From the cell containing the given text, extract its center point as [x, y] coordinate. 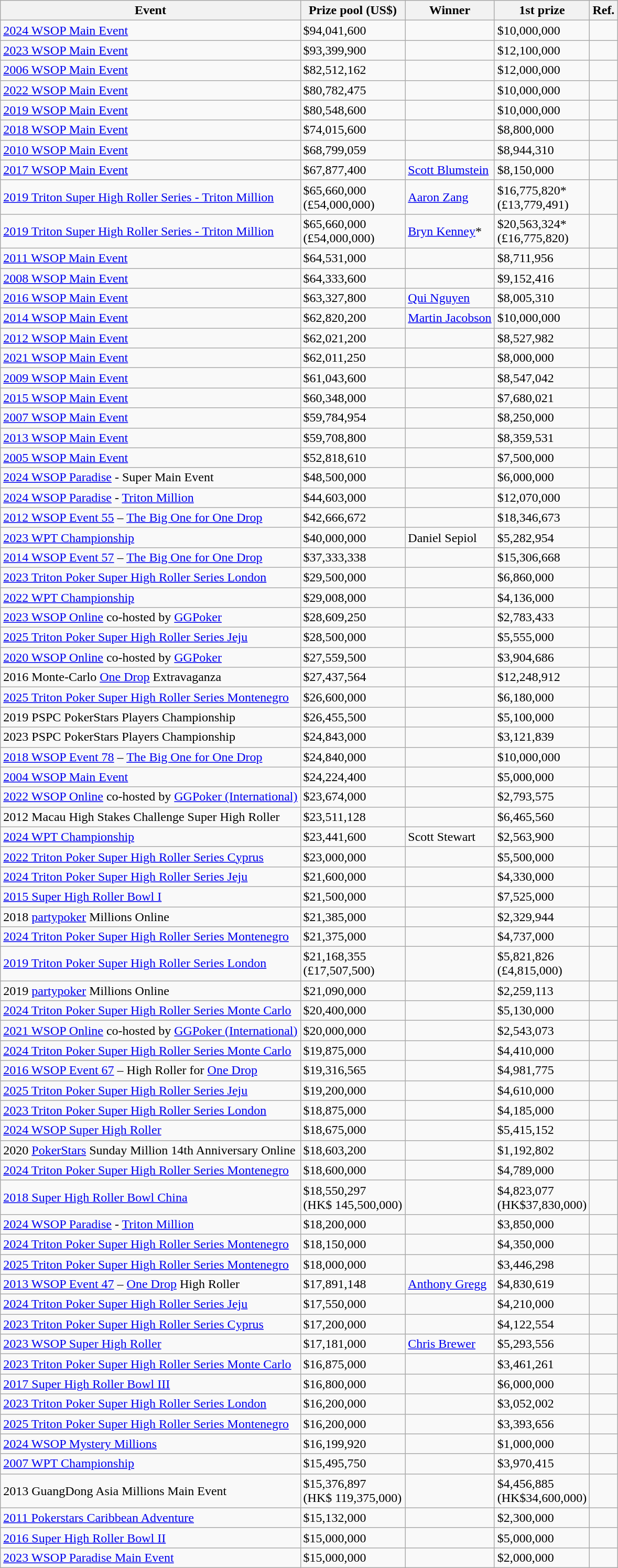
Winner [450, 10]
$15,376,897(HK$ 119,375,000) [353, 1491]
$62,011,250 [353, 358]
$20,400,000 [353, 1011]
$6,180,000 [542, 697]
$3,970,415 [542, 1464]
2015 Super High Roller Bowl I [150, 896]
$17,891,148 [353, 1284]
$2,543,073 [542, 1031]
$2,300,000 [542, 1518]
2007 WSOP Main Event [150, 418]
$23,511,128 [353, 817]
2022 WSOP Online co-hosted by GGPoker (International) [150, 797]
$18,675,000 [353, 1130]
$8,800,000 [542, 130]
$5,293,556 [542, 1344]
2018 WSOP Event 78 – The Big One for One Drop [150, 757]
$5,100,000 [542, 717]
$27,559,500 [353, 657]
$62,021,200 [353, 338]
2017 Super High Roller Bowl III [150, 1384]
$1,000,000 [542, 1444]
2013 WSOP Event 47 – One Drop High Roller [150, 1284]
2011 WSOP Main Event [150, 258]
$4,210,000 [542, 1304]
2023 WSOP Main Event [150, 50]
2023 Triton Poker Super High Roller Series Cyprus [150, 1324]
Martin Jacobson [450, 318]
Scott Stewart [450, 837]
$1,192,802 [542, 1150]
$16,875,000 [353, 1364]
$18,875,000 [353, 1110]
2014 WSOP Main Event [150, 318]
2014 WSOP Event 57 – The Big One for One Drop [150, 557]
2022 WPT Championship [150, 597]
$19,875,000 [353, 1051]
$17,550,000 [353, 1304]
$21,168,355(£17,507,500) [353, 964]
$80,782,475 [353, 90]
$17,181,000 [353, 1344]
$8,711,956 [542, 258]
2019 PSPC PokerStars Players Championship [150, 717]
2020 PokerStars Sunday Million 14th Anniversary Online [150, 1150]
$61,043,600 [353, 378]
2024 WSOP Mystery Millions [150, 1444]
2018 WSOP Main Event [150, 130]
$18,346,673 [542, 517]
$3,446,298 [542, 1264]
Event [150, 10]
$9,152,416 [542, 278]
$18,150,000 [353, 1244]
$3,121,839 [542, 737]
$12,248,912 [542, 677]
Aaron Zang [450, 197]
2005 WSOP Main Event [150, 458]
$21,385,000 [353, 917]
$12,070,000 [542, 498]
$42,666,672 [353, 517]
2023 Triton Poker Super High Roller Series Monte Carlo [150, 1364]
$64,333,600 [353, 278]
Anthony Gregg [450, 1284]
$18,600,000 [353, 1170]
$18,000,000 [353, 1264]
$48,500,000 [353, 478]
2019 WSOP Main Event [150, 110]
2016 WSOP Event 67 – High Roller for One Drop [150, 1070]
2018 Super High Roller Bowl China [150, 1197]
$8,000,000 [542, 358]
2021 WSOP Main Event [150, 358]
$93,399,900 [353, 50]
$23,000,000 [353, 857]
$3,461,261 [542, 1364]
$2,783,433 [542, 618]
$2,259,113 [542, 991]
$27,437,564 [353, 677]
$28,609,250 [353, 618]
$5,282,954 [542, 537]
$2,793,575 [542, 797]
$3,052,002 [542, 1404]
2023 WSOP Super High Roller [150, 1344]
$18,200,000 [353, 1224]
$19,316,565 [353, 1070]
$4,789,000 [542, 1170]
$24,224,400 [353, 777]
$8,547,042 [542, 378]
$15,132,000 [353, 1518]
$59,708,800 [353, 438]
$4,823,077(HK$37,830,000) [542, 1197]
$26,600,000 [353, 697]
$20,000,000 [353, 1031]
$5,555,000 [542, 637]
2013 WSOP Main Event [150, 438]
$4,610,000 [542, 1090]
$2,000,000 [542, 1558]
2012 Macau High Stakes Challenge Super High Roller [150, 817]
$8,359,531 [542, 438]
$26,455,500 [353, 717]
2012 WSOP Main Event [150, 338]
2015 WSOP Main Event [150, 398]
$8,944,310 [542, 150]
$8,250,000 [542, 418]
$16,775,820*(£13,779,491) [542, 197]
$21,600,000 [353, 877]
$3,393,656 [542, 1424]
2023 WPT Championship [150, 537]
Scott Blumstein [450, 170]
2022 WSOP Main Event [150, 90]
2023 WSOP Online co-hosted by GGPoker [150, 618]
$63,327,800 [353, 298]
$21,375,000 [353, 937]
2019 Triton Poker Super High Roller Series London [150, 964]
2007 WPT Championship [150, 1464]
2023 PSPC PokerStars Players Championship [150, 737]
$82,512,162 [353, 70]
2024 WPT Championship [150, 837]
2019 partypoker Millions Online [150, 991]
$23,674,000 [353, 797]
$8,005,310 [542, 298]
Ref. [604, 10]
$5,500,000 [542, 857]
$94,041,600 [353, 30]
$7,525,000 [542, 896]
$28,500,000 [353, 637]
2016 Super High Roller Bowl II [150, 1538]
$60,348,000 [353, 398]
2010 WSOP Main Event [150, 150]
$2,329,944 [542, 917]
$15,306,668 [542, 557]
2009 WSOP Main Event [150, 378]
2011 Pokerstars Caribbean Adventure [150, 1518]
$24,840,000 [353, 757]
$20,563,324*(£16,775,820) [542, 231]
$15,495,750 [353, 1464]
Chris Brewer [450, 1344]
2017 WSOP Main Event [150, 170]
2016 Monte-Carlo One Drop Extravaganza [150, 677]
$68,799,059 [353, 150]
2023 WSOP Paradise Main Event [150, 1558]
2021 WSOP Online co-hosted by GGPoker (International) [150, 1031]
$3,850,000 [542, 1224]
2006 WSOP Main Event [150, 70]
$5,415,152 [542, 1130]
$24,843,000 [353, 737]
$8,150,000 [542, 170]
$4,830,619 [542, 1284]
$40,000,000 [353, 537]
$4,330,000 [542, 877]
$4,410,000 [542, 1051]
$4,981,775 [542, 1070]
$29,500,000 [353, 577]
$44,603,000 [353, 498]
2013 GuangDong Asia Millions Main Event [150, 1491]
$19,200,000 [353, 1090]
$7,500,000 [542, 458]
Prize pool (US$) [353, 10]
1st prize [542, 10]
Daniel Sepiol [450, 537]
$37,333,338 [353, 557]
2024 WSOP Paradise - Super Main Event [150, 478]
$7,680,021 [542, 398]
2024 WSOP Main Event [150, 30]
$8,527,982 [542, 338]
$12,100,000 [542, 50]
2022 Triton Poker Super High Roller Series Cyprus [150, 857]
$4,737,000 [542, 937]
$6,465,560 [542, 817]
$59,784,954 [353, 418]
$29,008,000 [353, 597]
$16,800,000 [353, 1384]
Bryn Kenney* [450, 231]
$67,877,400 [353, 170]
$21,500,000 [353, 896]
2018 partypoker Millions Online [150, 917]
2008 WSOP Main Event [150, 278]
Qui Nguyen [450, 298]
$4,122,554 [542, 1324]
2024 WSOP Super High Roller [150, 1130]
2012 WSOP Event 55 – The Big One for One Drop [150, 517]
$2,563,900 [542, 837]
$6,860,000 [542, 577]
$3,904,686 [542, 657]
$5,130,000 [542, 1011]
$52,818,610 [353, 458]
$80,548,600 [353, 110]
2004 WSOP Main Event [150, 777]
$64,531,000 [353, 258]
$4,456,885(HK$34,600,000) [542, 1491]
$62,820,200 [353, 318]
$4,185,000 [542, 1110]
$18,603,200 [353, 1150]
$12,000,000 [542, 70]
$21,090,000 [353, 991]
$74,015,600 [353, 130]
2016 WSOP Main Event [150, 298]
2020 WSOP Online co-hosted by GGPoker [150, 657]
$16,199,920 [353, 1444]
$23,441,600 [353, 837]
$17,200,000 [353, 1324]
$4,136,000 [542, 597]
$5,821,826(£4,815,000) [542, 964]
$18,550,297(HK$ 145,500,000) [353, 1197]
$4,350,000 [542, 1244]
